Return (X, Y) of the center of cell containing provided text 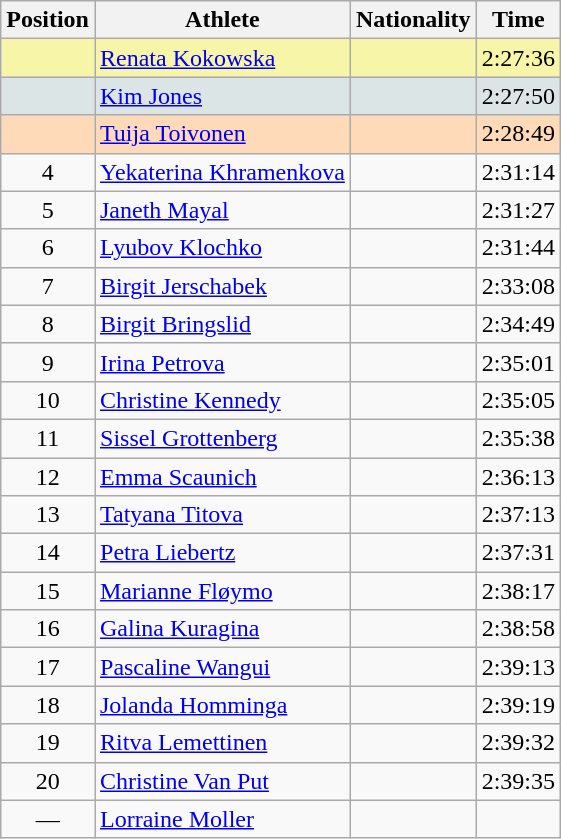
Irina Petrova (222, 362)
15 (48, 591)
Pascaline Wangui (222, 667)
Nationality (413, 20)
Emma Scaunich (222, 477)
5 (48, 210)
2:35:38 (518, 438)
13 (48, 515)
2:27:50 (518, 96)
8 (48, 324)
10 (48, 400)
2:34:49 (518, 324)
11 (48, 438)
Christine Van Put (222, 781)
Lorraine Moller (222, 819)
4 (48, 172)
18 (48, 705)
Marianne Fløymo (222, 591)
2:39:32 (518, 743)
2:39:13 (518, 667)
2:38:17 (518, 591)
Yekaterina Khramenkova (222, 172)
17 (48, 667)
9 (48, 362)
Galina Kuragina (222, 629)
2:39:19 (518, 705)
Christine Kennedy (222, 400)
2:33:08 (518, 286)
6 (48, 248)
16 (48, 629)
— (48, 819)
Position (48, 20)
Sissel Grottenberg (222, 438)
2:28:49 (518, 134)
Renata Kokowska (222, 58)
2:31:14 (518, 172)
19 (48, 743)
2:38:58 (518, 629)
Janeth Mayal (222, 210)
Ritva Lemettinen (222, 743)
Birgit Jerschabek (222, 286)
14 (48, 553)
Birgit Bringslid (222, 324)
Lyubov Klochko (222, 248)
Petra Liebertz (222, 553)
12 (48, 477)
Tuija Toivonen (222, 134)
Tatyana Titova (222, 515)
Time (518, 20)
2:35:01 (518, 362)
2:37:31 (518, 553)
2:27:36 (518, 58)
2:39:35 (518, 781)
Kim Jones (222, 96)
2:31:44 (518, 248)
2:36:13 (518, 477)
2:31:27 (518, 210)
20 (48, 781)
7 (48, 286)
2:37:13 (518, 515)
2:35:05 (518, 400)
Jolanda Homminga (222, 705)
Athlete (222, 20)
